Search for the cell housing the specified text and yield its [x, y] center coordinate. 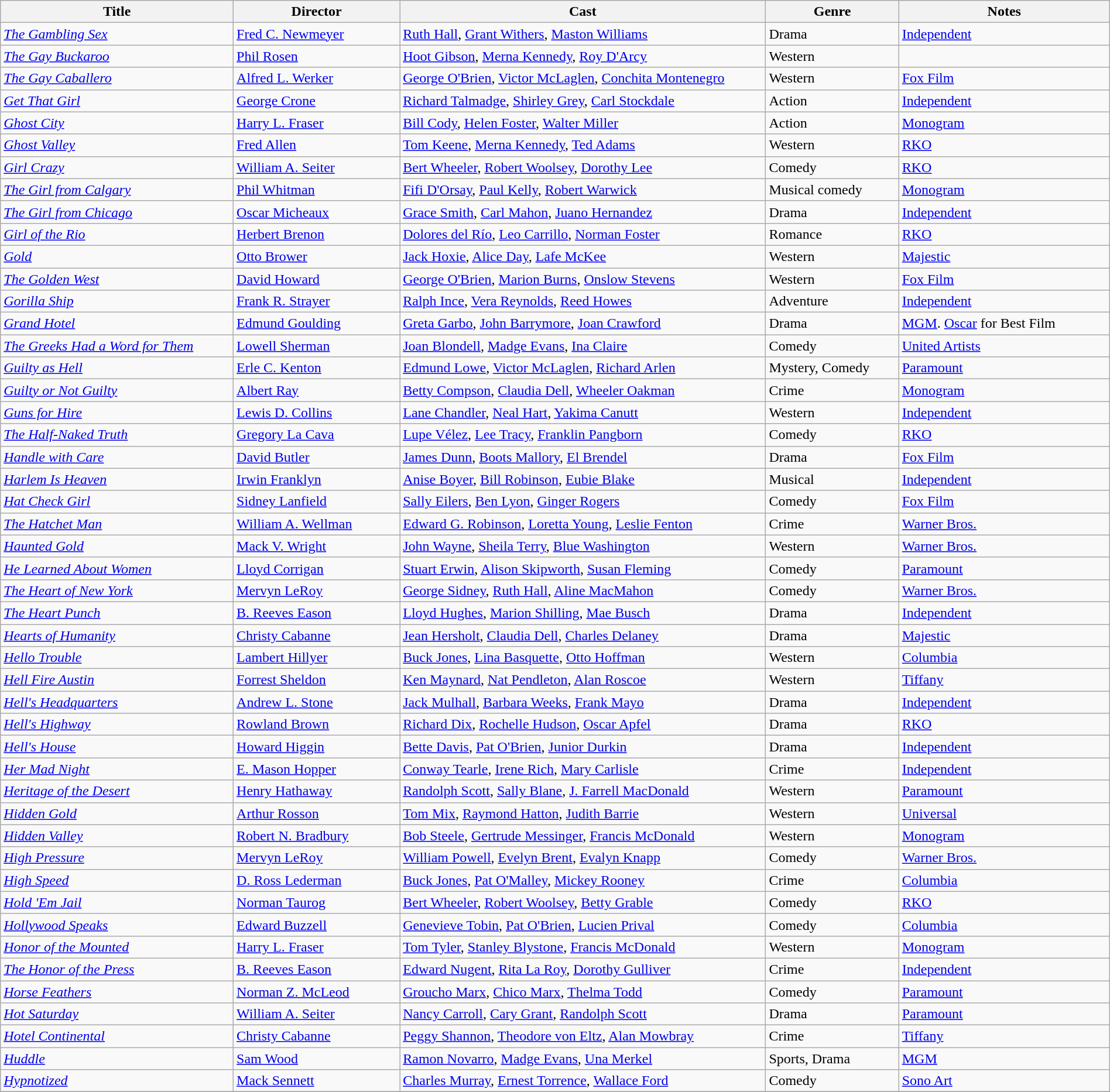
Sports, Drama [832, 1059]
Ruth Hall, Grant Withers, Maston Williams [583, 34]
The Girl from Chicago [117, 212]
Joan Blondell, Madge Evans, Ina Claire [583, 346]
Hypnotized [117, 1081]
The Half-Naked Truth [117, 435]
Sally Eilers, Ben Lyon, Ginger Rogers [583, 502]
Albert Ray [317, 390]
Lloyd Corrigan [317, 568]
William A. Wellman [317, 524]
Betty Compson, Claudia Dell, Wheeler Oakman [583, 390]
Mack V. Wright [317, 546]
Ghost Valley [117, 145]
Tom Mix, Raymond Hatton, Judith Barrie [583, 813]
Girl of the Rio [117, 234]
Oscar Micheaux [317, 212]
Horse Feathers [117, 992]
Stuart Erwin, Alison Skipworth, Susan Fleming [583, 568]
Ghost City [117, 123]
James Dunn, Boots Mallory, El Brendel [583, 457]
William Powell, Evelyn Brent, Evalyn Knapp [583, 858]
Get That Girl [117, 101]
Heritage of the Desert [117, 791]
Randolph Scott, Sally Blane, J. Farrell MacDonald [583, 791]
Lambert Hillyer [317, 658]
Bob Steele, Gertrude Messinger, Francis McDonald [583, 836]
Alfred L. Werker [317, 78]
Nancy Carroll, Cary Grant, Randolph Scott [583, 1014]
Haunted Gold [117, 546]
Edmund Lowe, Victor McLaglen, Richard Arlen [583, 368]
Anise Boyer, Bill Robinson, Eubie Blake [583, 479]
Fred C. Newmeyer [317, 34]
Musical [832, 479]
Lupe Vélez, Lee Tracy, Franklin Pangborn [583, 435]
Gold [117, 256]
The Gay Caballero [117, 78]
Tom Keene, Merna Kennedy, Ted Adams [583, 145]
Hell's Headquarters [117, 702]
Guns for Hire [117, 413]
The Golden West [117, 279]
E. Mason Hopper [317, 769]
The Gay Buckaroo [117, 56]
Conway Tearle, Irene Rich, Mary Carlisle [583, 769]
United Artists [1004, 346]
Irwin Franklyn [317, 479]
The Honor of the Press [117, 969]
George O'Brien, Victor McLaglen, Conchita Montenegro [583, 78]
Forrest Sheldon [317, 680]
Buck Jones, Lina Basquette, Otto Hoffman [583, 658]
Sam Wood [317, 1059]
George Crone [317, 101]
Genre [832, 12]
The Greeks Had a Word for Them [117, 346]
George Sidney, Ruth Hall, Aline MacMahon [583, 590]
Hidden Gold [117, 813]
Fred Allen [317, 145]
David Howard [317, 279]
Fifi D'Orsay, Paul Kelly, Robert Warwick [583, 190]
Richard Dix, Rochelle Hudson, Oscar Apfel [583, 724]
Bert Wheeler, Robert Woolsey, Dorothy Lee [583, 167]
Hell's Highway [117, 724]
Director [317, 12]
Hollywood Speaks [117, 925]
Dolores del Río, Leo Carrillo, Norman Foster [583, 234]
Bill Cody, Helen Foster, Walter Miller [583, 123]
Frank R. Strayer [317, 301]
John Wayne, Sheila Terry, Blue Washington [583, 546]
Greta Garbo, John Barrymore, Joan Crawford [583, 324]
Andrew L. Stone [317, 702]
Gregory La Cava [317, 435]
Lane Chandler, Neal Hart, Yakima Canutt [583, 413]
Edmund Goulding [317, 324]
Lowell Sherman [317, 346]
Universal [1004, 813]
Mystery, Comedy [832, 368]
Tom Tyler, Stanley Blystone, Francis McDonald [583, 947]
Ralph Ince, Vera Reynolds, Reed Howes [583, 301]
Honor of the Mounted [117, 947]
Charles Murray, Ernest Torrence, Wallace Ford [583, 1081]
Erle C. Kenton [317, 368]
Hot Saturday [117, 1014]
David Butler [317, 457]
Herbert Brenon [317, 234]
The Gambling Sex [117, 34]
Ken Maynard, Nat Pendleton, Alan Roscoe [583, 680]
The Heart of New York [117, 590]
MGM [1004, 1059]
Guilty as Hell [117, 368]
Adventure [832, 301]
Sono Art [1004, 1081]
Genevieve Tobin, Pat O'Brien, Lucien Prival [583, 925]
The Hatchet Man [117, 524]
Musical comedy [832, 190]
Sidney Lanfield [317, 502]
Hello Trouble [117, 658]
Girl Crazy [117, 167]
Phil Rosen [317, 56]
Hoot Gibson, Merna Kennedy, Roy D'Arcy [583, 56]
He Learned About Women [117, 568]
Huddle [117, 1059]
Buck Jones, Pat O'Malley, Mickey Rooney [583, 880]
Guilty or Not Guilty [117, 390]
Title [117, 12]
D. Ross Lederman [317, 880]
Jean Hersholt, Claudia Dell, Charles Delaney [583, 635]
Jack Hoxie, Alice Day, Lafe McKee [583, 256]
Her Mad Night [117, 769]
Romance [832, 234]
Lewis D. Collins [317, 413]
Hearts of Humanity [117, 635]
Gorilla Ship [117, 301]
Phil Whitman [317, 190]
Norman Taurog [317, 902]
Grace Smith, Carl Mahon, Juano Hernandez [583, 212]
Robert N. Bradbury [317, 836]
Ramon Novarro, Madge Evans, Una Merkel [583, 1059]
George O'Brien, Marion Burns, Onslow Stevens [583, 279]
Hell's House [117, 747]
Arthur Rosson [317, 813]
Howard Higgin [317, 747]
Harlem Is Heaven [117, 479]
Rowland Brown [317, 724]
Edward Buzzell [317, 925]
High Pressure [117, 858]
Lloyd Hughes, Marion Shilling, Mae Busch [583, 613]
Hell Fire Austin [117, 680]
Hidden Valley [117, 836]
Otto Brower [317, 256]
Grand Hotel [117, 324]
Edward G. Robinson, Loretta Young, Leslie Fenton [583, 524]
Handle with Care [117, 457]
Notes [1004, 12]
Henry Hathaway [317, 791]
Hotel Continental [117, 1036]
Jack Mulhall, Barbara Weeks, Frank Mayo [583, 702]
Edward Nugent, Rita La Roy, Dorothy Gulliver [583, 969]
The Girl from Calgary [117, 190]
High Speed [117, 880]
Bert Wheeler, Robert Woolsey, Betty Grable [583, 902]
Groucho Marx, Chico Marx, Thelma Todd [583, 992]
Mack Sennett [317, 1081]
Cast [583, 12]
Bette Davis, Pat O'Brien, Junior Durkin [583, 747]
The Heart Punch [117, 613]
Hold 'Em Jail [117, 902]
Richard Talmadge, Shirley Grey, Carl Stockdale [583, 101]
Norman Z. McLeod [317, 992]
Peggy Shannon, Theodore von Eltz, Alan Mowbray [583, 1036]
Hat Check Girl [117, 502]
MGM. Oscar for Best Film [1004, 324]
